Pinpoint the cell where the given text exists, returning its [X, Y] midpoint coordinate. 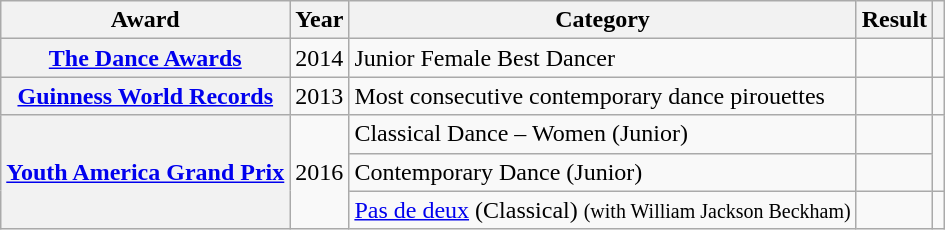
Pas de deux (Classical) (with William Jackson Beckham) [602, 210]
Year [320, 20]
Most consecutive contemporary dance pirouettes [602, 96]
2016 [320, 172]
Junior Female Best Dancer [602, 58]
Youth America Grand Prix [146, 172]
Result [894, 20]
Classical Dance – Women (Junior) [602, 134]
2014 [320, 58]
Guinness World Records [146, 96]
Contemporary Dance (Junior) [602, 172]
2013 [320, 96]
The Dance Awards [146, 58]
Award [146, 20]
Category [602, 20]
